Search for the cell housing the specified text and yield its (x, y) center coordinate. 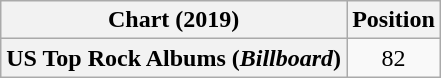
US Top Rock Albums (Billboard) (174, 58)
Chart (2019) (174, 20)
82 (394, 58)
Position (394, 20)
